Detect which cell encompasses the target text, then output its [X, Y] center coordinate. 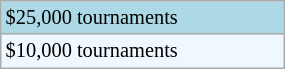
$10,000 tournaments [142, 51]
$25,000 tournaments [142, 17]
